Determine the (X, Y) coordinate at the center of the cell enclosing the given text.  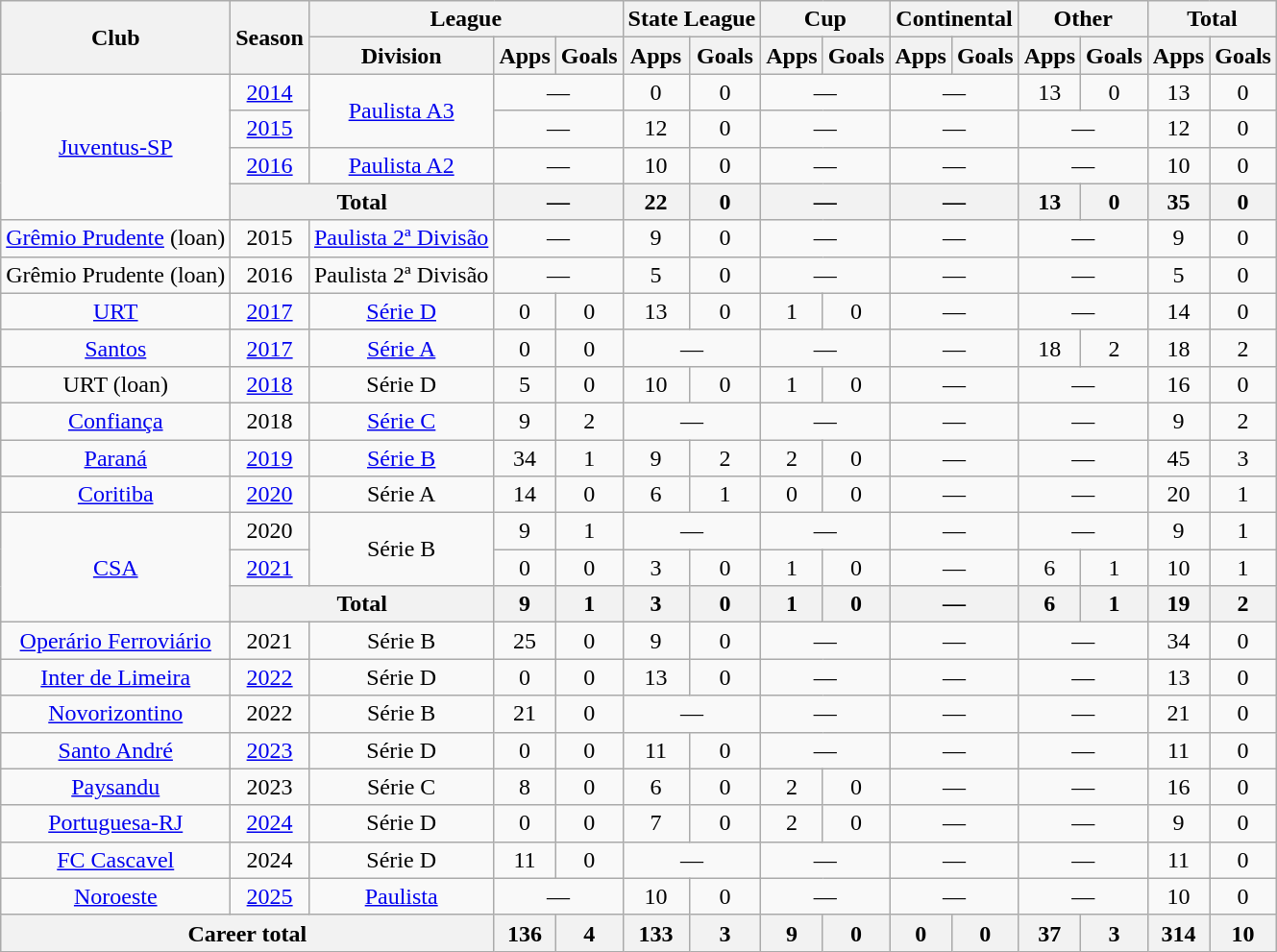
URT (115, 311)
Paysandu (115, 787)
Juventus-SP (115, 147)
Club (115, 37)
136 (525, 933)
Inter de Limeira (115, 677)
URT (loan) (115, 384)
Paulista A3 (401, 110)
314 (1178, 933)
19 (1178, 604)
State League (692, 19)
22 (655, 202)
League (465, 19)
20 (1178, 495)
Paraná (115, 458)
Continental (954, 19)
Other (1083, 19)
2019 (270, 458)
2014 (270, 92)
Season (270, 37)
Paulista (401, 896)
45 (1178, 458)
Cup (825, 19)
FC Cascavel (115, 860)
Portuguesa-RJ (115, 823)
Coritiba (115, 495)
7 (655, 823)
Division (401, 56)
Novorizontino (115, 714)
35 (1178, 202)
Santo André (115, 750)
133 (655, 933)
Confiança (115, 421)
25 (525, 641)
Operário Ferroviário (115, 641)
Paulista A2 (401, 165)
37 (1049, 933)
Career total (248, 933)
Noroeste (115, 896)
CSA (115, 568)
4 (589, 933)
2025 (270, 896)
Santos (115, 348)
8 (525, 787)
